Detect which cell encompasses the target text, then output its (X, Y) center coordinate. 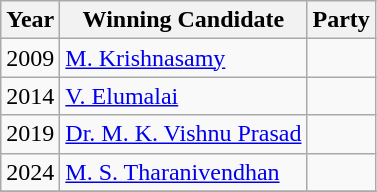
2024 (30, 172)
M. Krishnasamy (184, 58)
Year (30, 20)
2019 (30, 134)
2014 (30, 96)
V. Elumalai (184, 96)
Dr. M. K. Vishnu Prasad (184, 134)
Winning Candidate (184, 20)
M. S. Tharanivendhan (184, 172)
2009 (30, 58)
Party (341, 20)
